Detect which cell encompasses the target text, then output its [x, y] center coordinate. 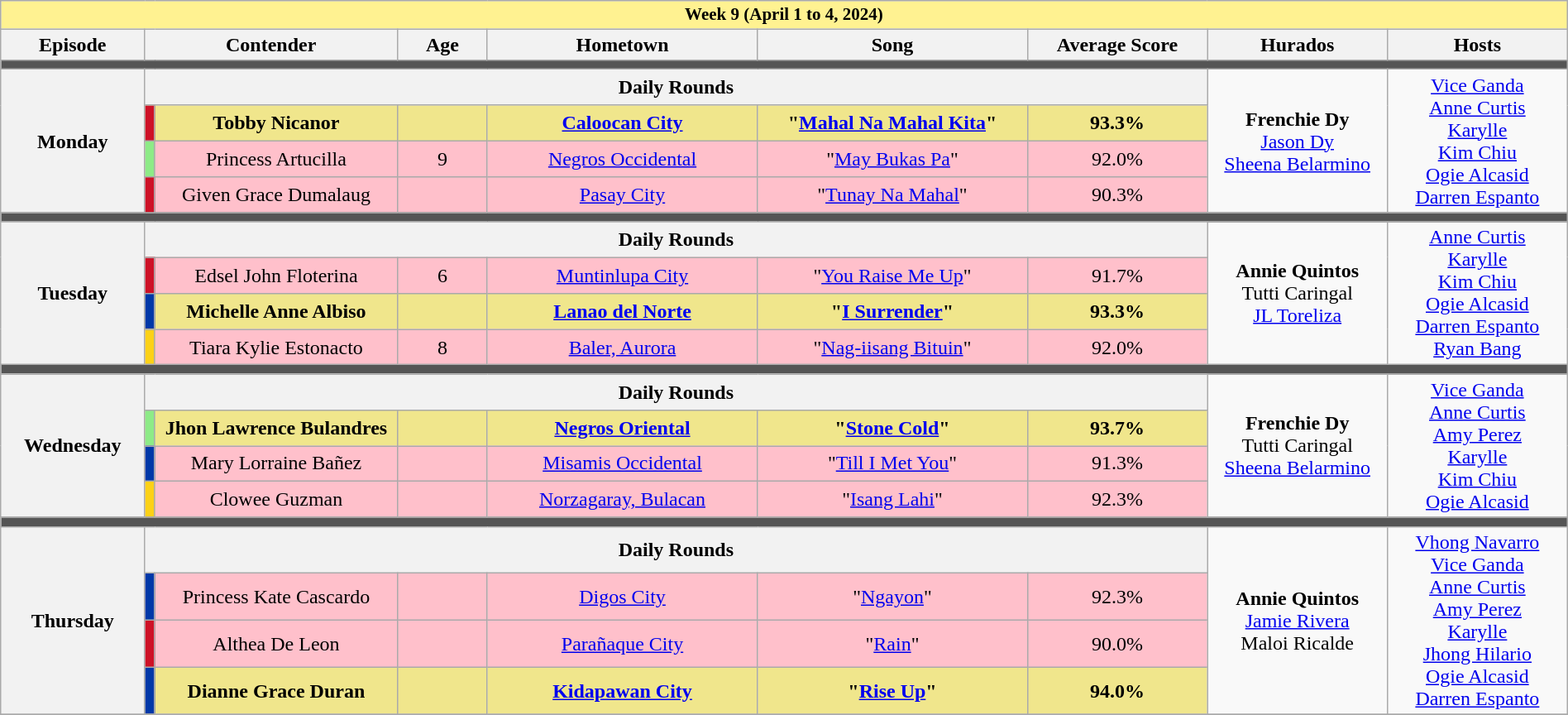
Mary Lorraine Bañez [276, 463]
"Nag-iisang Bituin" [892, 348]
"Mahal Na Mahal Kita" [892, 122]
Age [442, 45]
Annie QuintosJamie RiveraMaloi Ricalde [1298, 621]
Tuesday [73, 293]
Song [892, 45]
Misamis Occidental [622, 463]
Anne CurtisKarylleKim ChiuOgie AlcasidDarren EspantoRyan Bang [1477, 293]
Princess Artucilla [276, 159]
Tiara Kylie Estonacto [276, 348]
Vice GandaAnne CurtisKarylleKim ChiuOgie AlcasidDarren Espanto [1477, 141]
Given Grace Dumalaug [276, 195]
91.3% [1117, 463]
9 [442, 159]
Caloocan City [622, 122]
Hurados [1298, 45]
8 [442, 348]
90.0% [1117, 644]
Frenchie DyJason DySheena Belarmino [1298, 141]
Michelle Anne Albiso [276, 311]
Lanao del Norte [622, 311]
Princess Kate Cascardo [276, 597]
"I Surrender" [892, 311]
"Stone Cold" [892, 427]
"Till I Met You" [892, 463]
Norzagaray, Bulacan [622, 500]
Negros Oriental [622, 427]
Dianne Grace Duran [276, 690]
Contender [271, 45]
Frenchie DyTutti CaringalSheena Belarmino [1298, 445]
"May Bukas Pa" [892, 159]
Parañaque City [622, 644]
Vice GandaAnne CurtisAmy PerezKarylleKim ChiuOgie Alcasid [1477, 445]
94.0% [1117, 690]
Hometown [622, 45]
Average Score [1117, 45]
Week 9 (April 1 to 4, 2024) [784, 15]
Annie QuintosTutti CaringalJL Toreliza [1298, 293]
Episode [73, 45]
Vhong NavarroVice GandaAnne CurtisAmy PerezKarylleJhong HilarioOgie AlcasidDarren Espanto [1477, 621]
"Ngayon" [892, 597]
"Tunay Na Mahal" [892, 195]
93.7% [1117, 427]
Baler, Aurora [622, 348]
Pasay City [622, 195]
Kidapawan City [622, 690]
Clowee Guzman [276, 500]
6 [442, 275]
"Rain" [892, 644]
"Isang Lahi" [892, 500]
Monday [73, 141]
Wednesday [73, 445]
90.3% [1117, 195]
Althea De Leon [276, 644]
Tobby Nicanor [276, 122]
Jhon Lawrence Bulandres [276, 427]
Negros Occidental [622, 159]
Edsel John Floterina [276, 275]
Muntinlupa City [622, 275]
Digos City [622, 597]
91.7% [1117, 275]
Hosts [1477, 45]
"Rise Up" [892, 690]
Thursday [73, 621]
"You Raise Me Up" [892, 275]
